Find where the given text appears and provide that cell's center as (X, Y) coordinate. 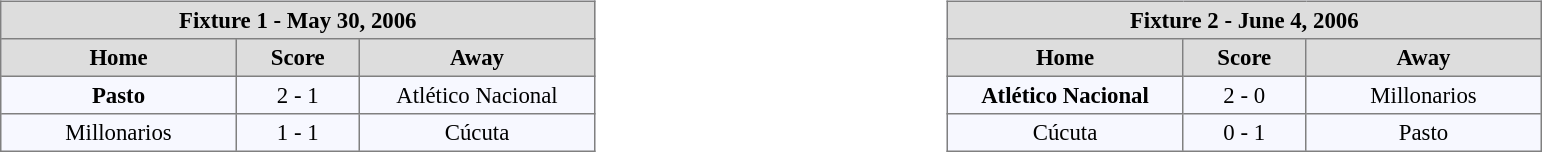
2 - 1 (298, 95)
Fixture 1 - May 30, 2006 (298, 20)
0 - 1 (1244, 133)
1 - 1 (298, 133)
2 - 0 (1244, 95)
Fixture 2 - June 4, 2006 (1244, 20)
